From the cell containing the given text, extract its center point as [x, y] coordinate. 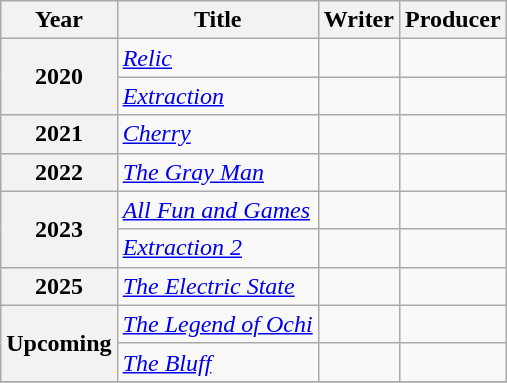
Producer [452, 20]
The Bluff [218, 362]
2021 [59, 134]
The Legend of Ochi [218, 324]
2023 [59, 229]
Year [59, 20]
2020 [59, 77]
2025 [59, 286]
The Electric State [218, 286]
Relic [218, 58]
Cherry [218, 134]
All Fun and Games [218, 210]
Title [218, 20]
2022 [59, 172]
Extraction 2 [218, 248]
Upcoming [59, 343]
Writer [358, 20]
Extraction [218, 96]
The Gray Man [218, 172]
